For the text-containing cell, return its midpoint in (x, y) coordinate format. 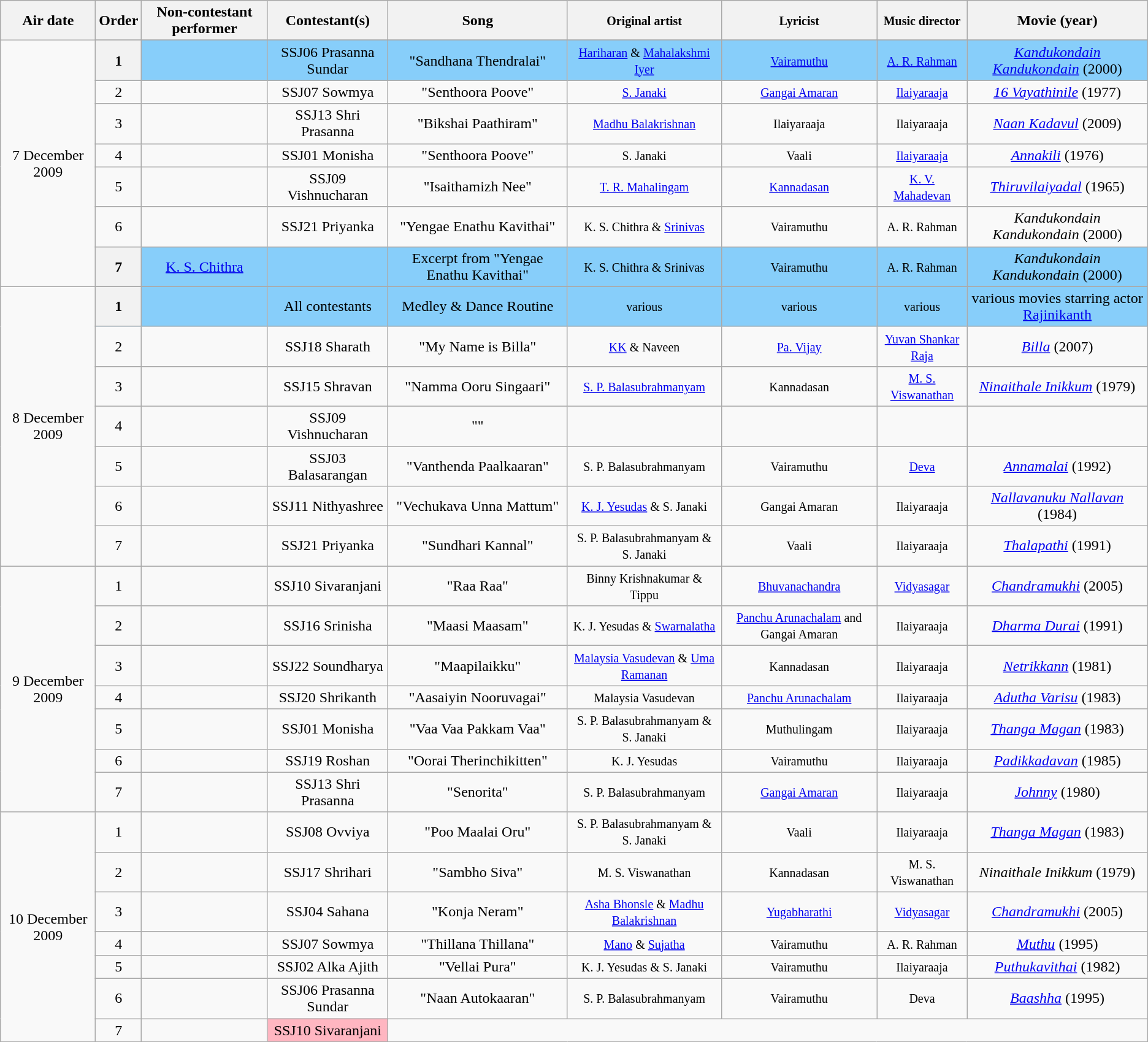
SSJ02 Alka Ajith (327, 967)
Yugabharathi (799, 911)
"Vechukava Unna Mattum" (478, 507)
T. R. Mahalingam (644, 186)
"Vellai Pura" (478, 967)
Annamalai (1992) (1057, 466)
Baashha (1995) (1057, 998)
7 December 2009 (48, 163)
Padikkadavan (1985) (1057, 760)
"Sambho Siva" (478, 872)
Panchu Arunachalam (799, 697)
K. J. Yesudas (644, 760)
Panchu Arunachalam and Gangai Amaran (799, 626)
8 December 2009 (48, 426)
Medley & Dance Routine (478, 307)
"My Name is Billa" (478, 346)
"Maapilaikku" (478, 666)
Puthukavithai (1982) (1057, 967)
"Aasaiyin Nooruvagai" (478, 697)
Non-contestant performer (205, 21)
Binny Krishnakumar & Tippu (644, 586)
Malaysia Vasudevan & Uma Ramanan (644, 666)
"Raa Raa" (478, 586)
Mano & Sujatha (644, 943)
"Vanthenda Paalkaaran" (478, 466)
9 December 2009 (48, 689)
"Isaithamizh Nee" (478, 186)
KK & Naveen (644, 346)
Original artist (644, 21)
SSJ04 Sahana (327, 911)
"Sundhari Kannal" (478, 546)
SSJ17 Shrihari (327, 872)
Muthu (1995) (1057, 943)
Thiruvilaiyadal (1965) (1057, 186)
Muthulingam (799, 729)
"Poo Maalai Oru" (478, 832)
Adutha Varisu (1983) (1057, 697)
"Oorai Therinchikitten" (478, 760)
Song (478, 21)
SSJ03 Balasarangan (327, 466)
"Senorita" (478, 792)
"Yengae Enathu Kavithai" (478, 227)
"Sandhana Thendralai" (478, 60)
K. V. Mahadevan (922, 186)
SSJ15 Shravan (327, 386)
Pa. Vijay (799, 346)
Lyricist (799, 21)
"Bikshai Paathiram" (478, 124)
Annakili (1976) (1057, 155)
Asha Bhonsle & Madhu Balakrishnan (644, 911)
"Namma Ooru Singaari" (478, 386)
"Vaa Vaa Pakkam Vaa" (478, 729)
Contestant(s) (327, 21)
Bhuvanachandra (799, 586)
SSJ08 Ovviya (327, 832)
"Konja Neram" (478, 911)
"Naan Autokaaran" (478, 998)
"Thillana Thillana" (478, 943)
Hariharan & Mahalakshmi Iyer (644, 60)
"" (478, 426)
Madhu Balakrishnan (644, 124)
Movie (year) (1057, 21)
10 December 2009 (48, 927)
All contestants (327, 307)
"Maasi Maasam" (478, 626)
16 Vayathinile (1977) (1057, 92)
Order (119, 21)
Johnny (1980) (1057, 792)
Billa (2007) (1057, 346)
Nallavanuku Nallavan (1984) (1057, 507)
SSJ19 Roshan (327, 760)
SSJ20 Shrikanth (327, 697)
K. S. Chithra (205, 266)
various movies starring actor Rajinikanth (1057, 307)
SSJ16 Srinisha (327, 626)
Excerpt from "Yengae Enathu Kavithai" (478, 266)
Malaysia Vasudevan (644, 697)
Yuvan Shankar Raja (922, 346)
K. J. Yesudas & Swarnalatha (644, 626)
Music director (922, 21)
SSJ18 Sharath (327, 346)
SSJ22 Soundharya (327, 666)
Naan Kadavul (2009) (1057, 124)
Dharma Durai (1991) (1057, 626)
SSJ11 Nithyashree (327, 507)
Thalapathi (1991) (1057, 546)
Netrikkann (1981) (1057, 666)
Air date (48, 21)
